Find where the given text appears and provide that cell's center as [x, y] coordinate. 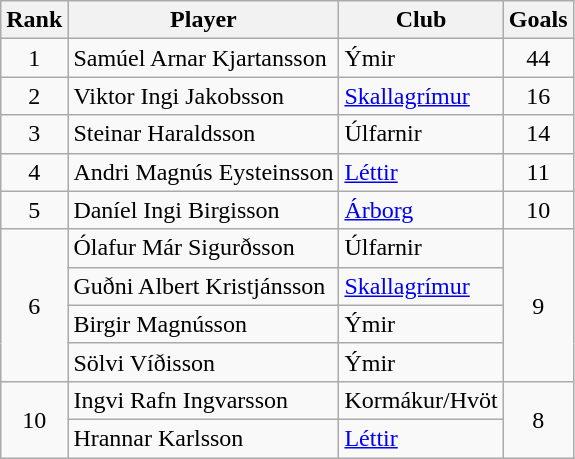
Kormákur/Hvöt [421, 400]
Guðni Albert Kristjánsson [204, 286]
6 [34, 305]
5 [34, 210]
Árborg [421, 210]
Ingvi Rafn Ingvarsson [204, 400]
16 [538, 96]
14 [538, 134]
Daníel Ingi Birgisson [204, 210]
Birgir Magnússon [204, 324]
Ólafur Már Sigurðsson [204, 248]
Rank [34, 20]
9 [538, 305]
Samúel Arnar Kjartansson [204, 58]
Club [421, 20]
3 [34, 134]
4 [34, 172]
Sölvi Víðisson [204, 362]
Goals [538, 20]
Viktor Ingi Jakobsson [204, 96]
Hrannar Karlsson [204, 438]
Andri Magnús Eysteinsson [204, 172]
44 [538, 58]
Steinar Haraldsson [204, 134]
1 [34, 58]
2 [34, 96]
8 [538, 419]
11 [538, 172]
Player [204, 20]
